Return the [x, y] coordinate for the center point of the cell that contains the specified text.  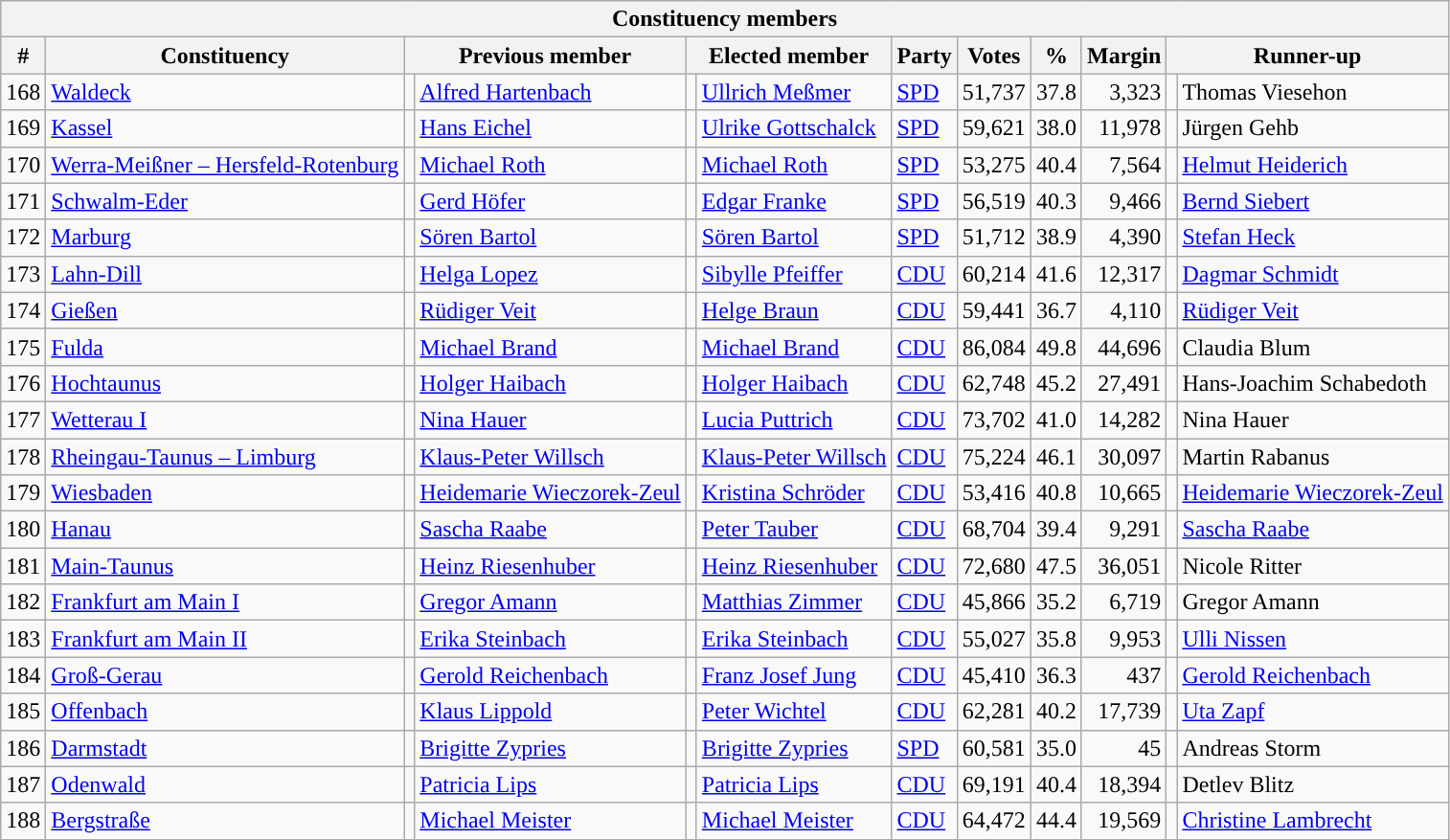
Ulrike Gottschalck [794, 128]
Werra-Meißner – Hersfeld-Rotenburg [225, 165]
437 [1123, 675]
45 [1123, 748]
Offenbach [225, 712]
Fulda [225, 347]
176 [23, 383]
18,394 [1123, 784]
Helga Lopez [551, 274]
180 [23, 530]
47.5 [1055, 566]
86,084 [994, 347]
35.0 [1055, 748]
188 [23, 821]
Klaus Lippold [551, 712]
17,739 [1123, 712]
72,680 [994, 566]
Thomas Viesehon [1313, 92]
Ullrich Meßmer [794, 92]
185 [23, 712]
51,712 [994, 238]
10,665 [1123, 493]
12,317 [1123, 274]
171 [23, 201]
Andreas Storm [1313, 748]
169 [23, 128]
Main-Taunus [225, 566]
Peter Tauber [794, 530]
9,466 [1123, 201]
Runner-up [1308, 56]
46.1 [1055, 457]
36.7 [1055, 310]
Gießen [225, 310]
181 [23, 566]
174 [23, 310]
4,390 [1123, 238]
64,472 [994, 821]
Odenwald [225, 784]
38.0 [1055, 128]
Gerd Höfer [551, 201]
68,704 [994, 530]
Darmstadt [225, 748]
Party [924, 56]
Bernd Siebert [1313, 201]
55,027 [994, 639]
Stefan Heck [1313, 238]
7,564 [1123, 165]
Sibylle Pfeiffer [794, 274]
Franz Josef Jung [794, 675]
44.4 [1055, 821]
Frankfurt am Main I [225, 602]
9,291 [1123, 530]
38.9 [1055, 238]
Constituency [225, 56]
40.3 [1055, 201]
40.8 [1055, 493]
Christine Lambrecht [1313, 821]
Kassel [225, 128]
41.0 [1055, 420]
Groß-Gerau [225, 675]
60,581 [994, 748]
37.8 [1055, 92]
39.4 [1055, 530]
Elected member [789, 56]
36,051 [1123, 566]
3,323 [1123, 92]
35.8 [1055, 639]
11,978 [1123, 128]
# [23, 56]
75,224 [994, 457]
170 [23, 165]
Dagmar Schmidt [1313, 274]
Claudia Blum [1313, 347]
168 [23, 92]
40.2 [1055, 712]
Nicole Ritter [1313, 566]
173 [23, 274]
Jürgen Gehb [1313, 128]
60,214 [994, 274]
Martin Rabanus [1313, 457]
182 [23, 602]
14,282 [1123, 420]
Marburg [225, 238]
Helmut Heiderich [1313, 165]
41.6 [1055, 274]
Uta Zapf [1313, 712]
Wiesbaden [225, 493]
Bergstraße [225, 821]
59,621 [994, 128]
73,702 [994, 420]
Edgar Franke [794, 201]
% [1055, 56]
178 [23, 457]
9,953 [1123, 639]
45,410 [994, 675]
45,866 [994, 602]
179 [23, 493]
183 [23, 639]
Schwalm-Eder [225, 201]
187 [23, 784]
Margin [1123, 56]
62,281 [994, 712]
177 [23, 420]
Frankfurt am Main II [225, 639]
Wetterau I [225, 420]
172 [23, 238]
51,737 [994, 92]
Matthias Zimmer [794, 602]
69,191 [994, 784]
49.8 [1055, 347]
27,491 [1123, 383]
Detlev Blitz [1313, 784]
Lucia Puttrich [794, 420]
Peter Wichtel [794, 712]
Lahn-Dill [225, 274]
45.2 [1055, 383]
Hanau [225, 530]
Hans Eichel [551, 128]
Votes [994, 56]
62,748 [994, 383]
184 [23, 675]
175 [23, 347]
Kristina Schröder [794, 493]
19,569 [1123, 821]
56,519 [994, 201]
Previous member [546, 56]
4,110 [1123, 310]
35.2 [1055, 602]
44,696 [1123, 347]
Helge Braun [794, 310]
6,719 [1123, 602]
53,275 [994, 165]
Hochtaunus [225, 383]
Ulli Nissen [1313, 639]
Alfred Hartenbach [551, 92]
Hans-Joachim Schabedoth [1313, 383]
59,441 [994, 310]
186 [23, 748]
Constituency members [725, 19]
Waldeck [225, 92]
30,097 [1123, 457]
36.3 [1055, 675]
53,416 [994, 493]
Rheingau-Taunus – Limburg [225, 457]
